Search for the cell housing the specified text and yield its (X, Y) center coordinate. 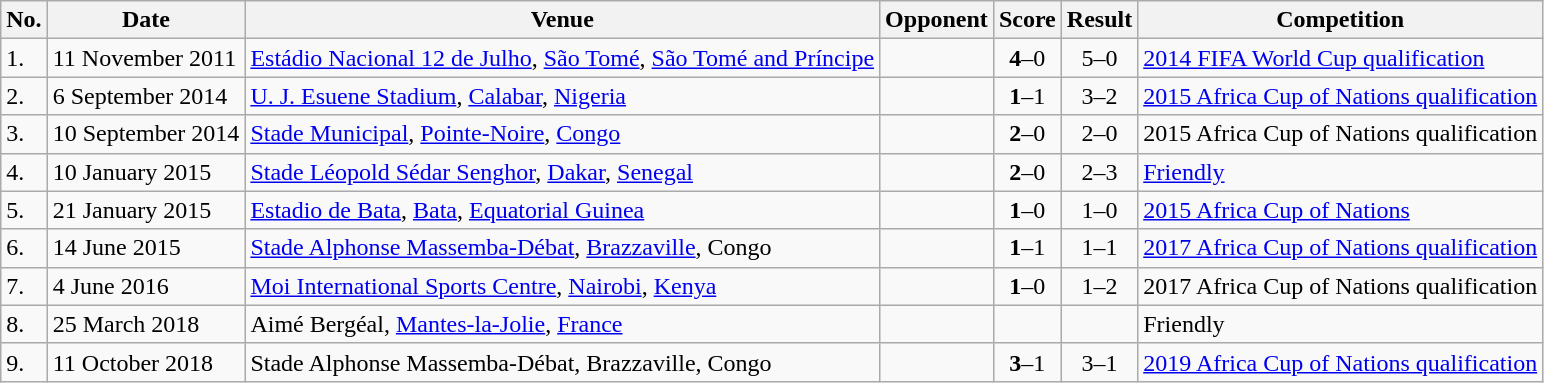
Aimé Bergéal, Mantes-la-Jolie, France (562, 324)
4–0 (1027, 58)
Result (1099, 20)
4 June 2016 (146, 286)
10 September 2014 (146, 134)
2014 FIFA World Cup qualification (1340, 58)
9. (24, 362)
14 June 2015 (146, 248)
8. (24, 324)
2. (24, 96)
21 January 2015 (146, 210)
2019 Africa Cup of Nations qualification (1340, 362)
5. (24, 210)
5–0 (1099, 58)
7. (24, 286)
6 September 2014 (146, 96)
Date (146, 20)
U. J. Esuene Stadium, Calabar, Nigeria (562, 96)
Opponent (937, 20)
Competition (1340, 20)
25 March 2018 (146, 324)
6. (24, 248)
1–2 (1099, 286)
Stade Municipal, Pointe-Noire, Congo (562, 134)
11 October 2018 (146, 362)
3. (24, 134)
Moi International Sports Centre, Nairobi, Kenya (562, 286)
Estádio Nacional 12 de Julho, São Tomé, São Tomé and Príncipe (562, 58)
2015 Africa Cup of Nations (1340, 210)
4. (24, 172)
2–3 (1099, 172)
11 November 2011 (146, 58)
Score (1027, 20)
Venue (562, 20)
Estadio de Bata, Bata, Equatorial Guinea (562, 210)
3–2 (1099, 96)
10 January 2015 (146, 172)
1. (24, 58)
No. (24, 20)
Stade Léopold Sédar Senghor, Dakar, Senegal (562, 172)
